Provide the (X, Y) coordinate of the cell's center where the given text is located.  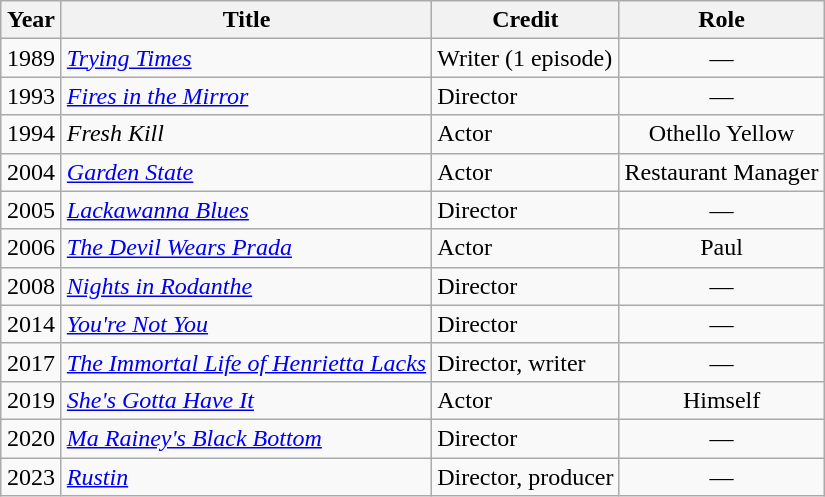
Role (722, 20)
Othello Yellow (722, 134)
Title (246, 20)
2006 (32, 248)
Lackawanna Blues (246, 210)
1993 (32, 96)
Director, producer (526, 477)
2004 (32, 172)
2023 (32, 477)
Paul (722, 248)
Writer (1 episode) (526, 58)
The Immortal Life of Henrietta Lacks (246, 362)
2017 (32, 362)
Fires in the Mirror (246, 96)
Restaurant Manager (722, 172)
Fresh Kill (246, 134)
2008 (32, 286)
Year (32, 20)
2005 (32, 210)
Himself (722, 400)
She's Gotta Have It (246, 400)
2014 (32, 324)
You're Not You (246, 324)
Nights in Rodanthe (246, 286)
2020 (32, 438)
Rustin (246, 477)
Ma Rainey's Black Bottom (246, 438)
Credit (526, 20)
The Devil Wears Prada (246, 248)
Trying Times (246, 58)
Director, writer (526, 362)
1994 (32, 134)
2019 (32, 400)
1989 (32, 58)
Garden State (246, 172)
